For the text-containing cell, return its midpoint in (X, Y) coordinate format. 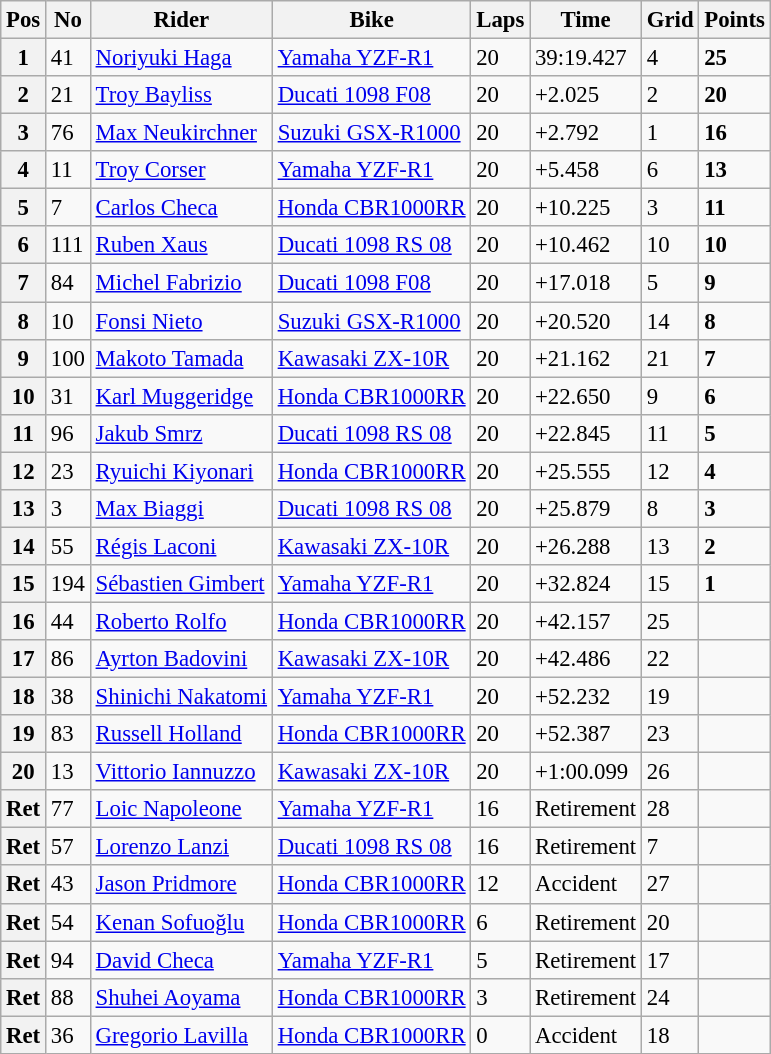
+42.157 (586, 621)
+20.520 (586, 321)
0 (500, 1035)
+52.387 (586, 734)
26 (670, 772)
Makoto Tamada (181, 358)
+42.486 (586, 659)
Jakub Smrz (181, 433)
77 (68, 809)
Shuhei Aoyama (181, 997)
76 (68, 133)
Sébastien Gimbert (181, 584)
Points (734, 20)
Time (586, 20)
No (68, 20)
Gregorio Lavilla (181, 1035)
+22.650 (586, 396)
+2.792 (586, 133)
Rider (181, 20)
Vittorio Iannuzzo (181, 772)
43 (68, 885)
Roberto Rolfo (181, 621)
96 (68, 433)
88 (68, 997)
31 (68, 396)
Grid (670, 20)
Pos (24, 20)
100 (68, 358)
+5.458 (586, 170)
+10.462 (586, 245)
Troy Bayliss (181, 95)
36 (68, 1035)
+22.845 (586, 433)
+2.025 (586, 95)
84 (68, 283)
38 (68, 697)
David Checa (181, 960)
Ruben Xaus (181, 245)
Carlos Checa (181, 208)
Russell Holland (181, 734)
86 (68, 659)
Karl Muggeridge (181, 396)
Loic Napoleone (181, 809)
Shinichi Nakatomi (181, 697)
Ayrton Badovini (181, 659)
94 (68, 960)
+17.018 (586, 283)
+26.288 (586, 546)
Jason Pridmore (181, 885)
Régis Laconi (181, 546)
44 (68, 621)
+32.824 (586, 584)
+10.225 (586, 208)
28 (670, 809)
Bike (372, 20)
+1:00.099 (586, 772)
83 (68, 734)
+21.162 (586, 358)
Fonsi Nieto (181, 321)
57 (68, 847)
Kenan Sofuoğlu (181, 922)
27 (670, 885)
Max Neukirchner (181, 133)
111 (68, 245)
Ryuichi Kiyonari (181, 471)
Michel Fabrizio (181, 283)
41 (68, 58)
Noriyuki Haga (181, 58)
54 (68, 922)
194 (68, 584)
+25.879 (586, 509)
+52.232 (586, 697)
Troy Corser (181, 170)
39:19.427 (586, 58)
Max Biaggi (181, 509)
+25.555 (586, 471)
22 (670, 659)
Laps (500, 20)
24 (670, 997)
55 (68, 546)
Lorenzo Lanzi (181, 847)
